Extract the (X, Y) coordinate from the center of the cell holding the provided text.  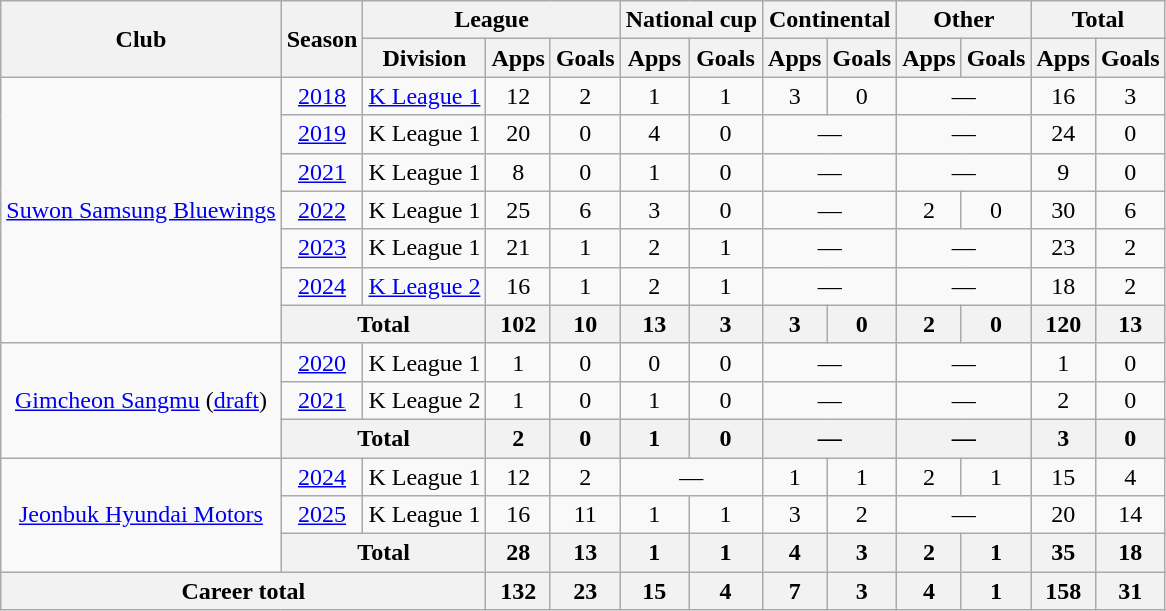
2025 (322, 515)
10 (585, 324)
28 (518, 553)
Season (322, 39)
9 (1063, 172)
14 (1130, 515)
132 (518, 591)
Jeonbuk Hyundai Motors (141, 515)
2022 (322, 210)
National cup (691, 20)
Suwon Samsung Bluewings (141, 210)
Gimcheon Sangmu (draft) (141, 400)
120 (1063, 324)
7 (795, 591)
35 (1063, 553)
2018 (322, 96)
8 (518, 172)
158 (1063, 591)
Club (141, 39)
102 (518, 324)
24 (1063, 134)
Continental (830, 20)
Other (964, 20)
League (492, 20)
2023 (322, 248)
21 (518, 248)
25 (518, 210)
11 (585, 515)
2019 (322, 134)
31 (1130, 591)
30 (1063, 210)
Career total (244, 591)
Division (424, 58)
2020 (322, 362)
